Locate the cell with the specified text and output its [X, Y] center coordinate. 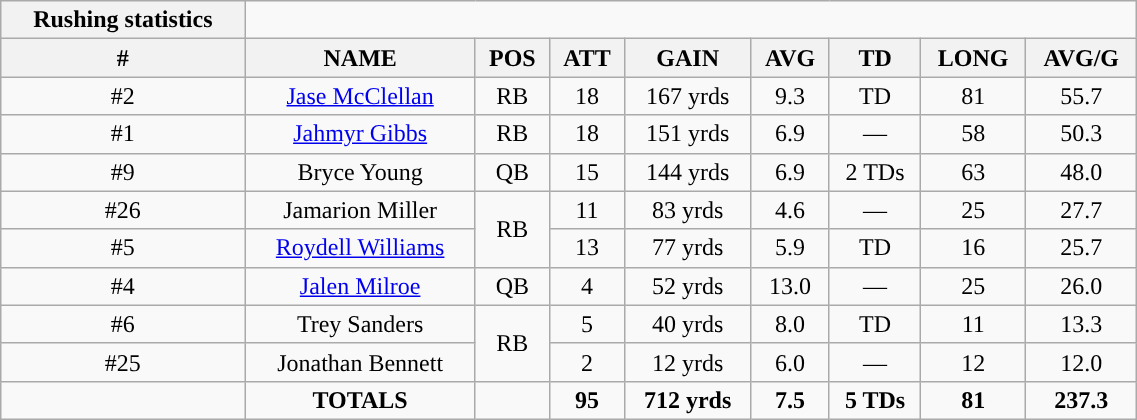
5 [586, 324]
5 TDs [874, 400]
16 [974, 248]
#25 [123, 362]
58 [974, 134]
83 yrds [688, 210]
4 [586, 286]
Rushing statistics [123, 20]
AVG [790, 58]
25.7 [1082, 248]
26.0 [1082, 286]
2 TDs [874, 172]
95 [586, 400]
13.3 [1082, 324]
6.0 [790, 362]
4.6 [790, 210]
Jahmyr Gibbs [360, 134]
7.5 [790, 400]
52 yrds [688, 286]
15 [586, 172]
12 yrds [688, 362]
Jalen Milroe [360, 286]
Trey Sanders [360, 324]
# [123, 58]
#6 [123, 324]
8.0 [790, 324]
48.0 [1082, 172]
63 [974, 172]
#1 [123, 134]
#9 [123, 172]
27.7 [1082, 210]
ATT [586, 58]
NAME [360, 58]
55.7 [1082, 96]
GAIN [688, 58]
#26 [123, 210]
237.3 [1082, 400]
40 yrds [688, 324]
9.3 [790, 96]
13 [586, 248]
13.0 [790, 286]
Jamarion Miller [360, 210]
2 [586, 362]
Jonathan Bennett [360, 362]
AVG/G [1082, 58]
12.0 [1082, 362]
151 yrds [688, 134]
Jase McClellan [360, 96]
144 yrds [688, 172]
12 [974, 362]
#4 [123, 286]
167 yrds [688, 96]
50.3 [1082, 134]
#5 [123, 248]
712 yrds [688, 400]
Roydell Williams [360, 248]
TOTALS [360, 400]
LONG [974, 58]
5.9 [790, 248]
77 yrds [688, 248]
Bryce Young [360, 172]
POS [512, 58]
#2 [123, 96]
